Provide the (X, Y) coordinate of the cell's center where the given text is located.  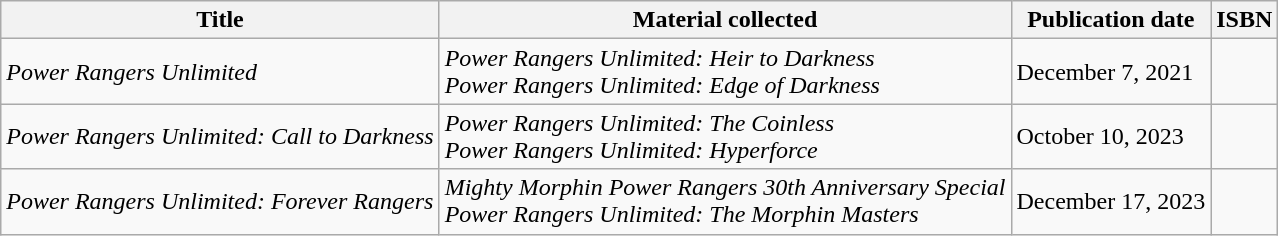
October 10, 2023 (1111, 136)
Material collected (725, 20)
Mighty Morphin Power Rangers 30th Anniversary SpecialPower Rangers Unlimited: The Morphin Masters (725, 202)
Power Rangers Unlimited: Heir to DarknessPower Rangers Unlimited: Edge of Darkness (725, 72)
Power Rangers Unlimited: Forever Rangers (220, 202)
Publication date (1111, 20)
December 7, 2021 (1111, 72)
ISBN (1244, 20)
Power Rangers Unlimited (220, 72)
Power Rangers Unlimited: The CoinlessPower Rangers Unlimited: Hyperforce (725, 136)
Power Rangers Unlimited: Call to Darkness (220, 136)
Title (220, 20)
December 17, 2023 (1111, 202)
